Identify which cell holds the provided text, then report its [x, y] central coordinate. 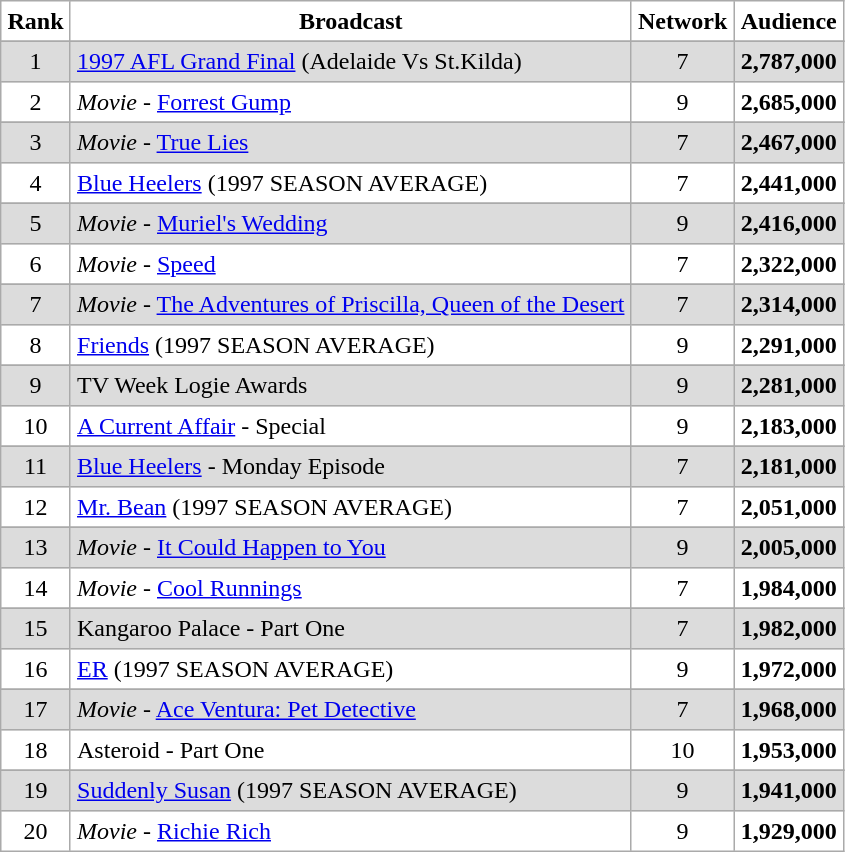
13 [36, 547]
Rank [36, 21]
Movie - Muriel's Wedding [350, 223]
20 [36, 831]
15 [36, 628]
Audience [789, 21]
Mr. Bean (1997 SEASON AVERAGE) [350, 507]
3 [36, 142]
8 [36, 345]
1 [36, 61]
2,291,000 [789, 345]
4 [36, 183]
Network [682, 21]
Movie - Forrest Gump [350, 102]
2,441,000 [789, 183]
Movie - Ace Ventura: Pet Detective [350, 709]
2,685,000 [789, 102]
Movie - Cool Runnings [350, 588]
11 [36, 466]
16 [36, 669]
2,467,000 [789, 142]
Movie - Richie Rich [350, 831]
Movie - True Lies [350, 142]
1,929,000 [789, 831]
2,416,000 [789, 223]
ER (1997 SEASON AVERAGE) [350, 669]
2 [36, 102]
Movie - Speed [350, 264]
2,322,000 [789, 264]
2,051,000 [789, 507]
Movie - The Adventures of Priscilla, Queen of the Desert [350, 304]
2,005,000 [789, 547]
5 [36, 223]
TV Week Logie Awards [350, 385]
Blue Heelers - Monday Episode [350, 466]
1,982,000 [789, 628]
Blue Heelers (1997 SEASON AVERAGE) [350, 183]
Kangaroo Palace - Part One [350, 628]
2,787,000 [789, 61]
1,953,000 [789, 750]
1,968,000 [789, 709]
1,972,000 [789, 669]
6 [36, 264]
Broadcast [350, 21]
Suddenly Susan (1997 SEASON AVERAGE) [350, 790]
2,281,000 [789, 385]
17 [36, 709]
2,181,000 [789, 466]
2,183,000 [789, 426]
A Current Affair - Special [350, 426]
1997 AFL Grand Final (Adelaide Vs St.Kilda) [350, 61]
Friends (1997 SEASON AVERAGE) [350, 345]
Movie - It Could Happen to You [350, 547]
Asteroid - Part One [350, 750]
14 [36, 588]
2,314,000 [789, 304]
19 [36, 790]
1,941,000 [789, 790]
1,984,000 [789, 588]
12 [36, 507]
18 [36, 750]
